Return the [x, y] coordinate for the center point of the cell that contains the specified text.  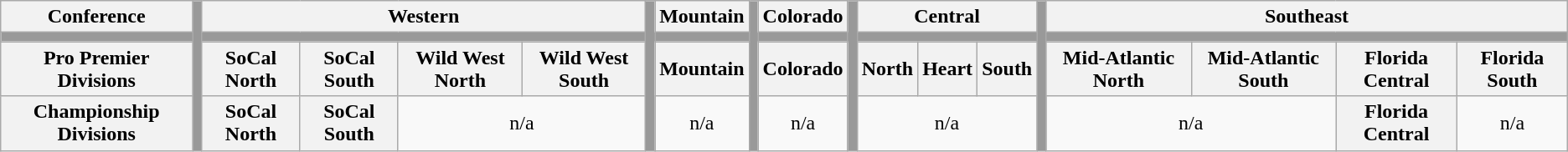
Florida South [1513, 68]
Western [424, 17]
Southeast [1307, 17]
North [887, 68]
Conference [97, 17]
Championship Divisions [97, 124]
Wild West North [460, 68]
Pro Premier Divisions [97, 68]
Mid-Atlantic North [1119, 68]
Heart [948, 68]
Mid-Atlantic South [1263, 68]
Central [946, 17]
Wild West South [585, 68]
South [1007, 68]
